Return (x, y) of the center of cell containing provided text 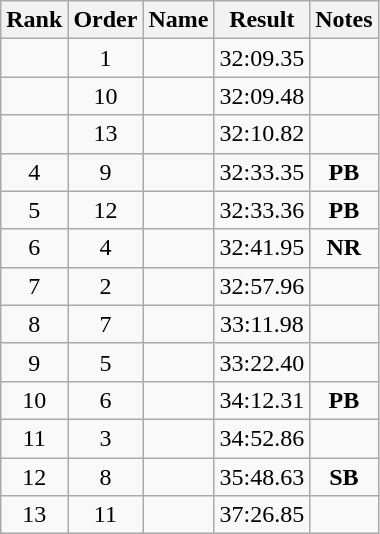
34:12.31 (262, 400)
Order (106, 20)
1 (106, 58)
32:10.82 (262, 134)
Name (178, 20)
35:48.63 (262, 477)
3 (106, 438)
32:09.48 (262, 96)
33:22.40 (262, 362)
32:09.35 (262, 58)
32:41.95 (262, 248)
32:33.35 (262, 172)
32:33.36 (262, 210)
Result (262, 20)
NR (344, 248)
37:26.85 (262, 515)
Notes (344, 20)
34:52.86 (262, 438)
33:11.98 (262, 324)
2 (106, 286)
SB (344, 477)
32:57.96 (262, 286)
Rank (34, 20)
